Scan for the cell matching the given text and deliver its (x, y) coordinate at center. 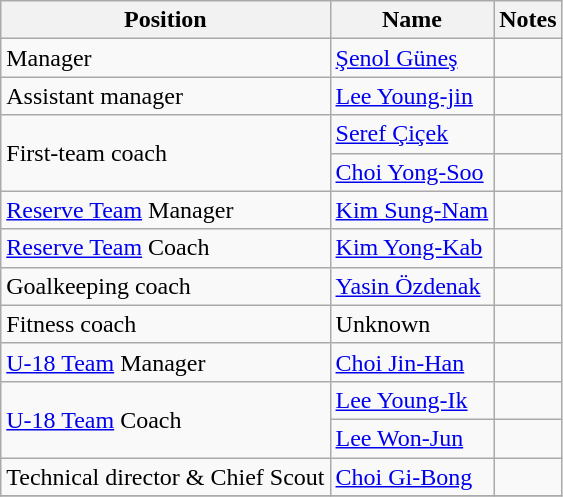
Manager (166, 58)
Notes (528, 20)
Unknown (412, 324)
Reserve Team Coach (166, 248)
U-18 Team Manager (166, 362)
Reserve Team Manager (166, 210)
Technical director & Chief Scout (166, 477)
Position (166, 20)
Yasin Özdenak (412, 286)
Choi Jin-Han (412, 362)
Kim Sung-Nam (412, 210)
Lee Young-jin (412, 96)
Seref Çiçek (412, 134)
Assistant manager (166, 96)
First-team coach (166, 153)
Lee Won-Jun (412, 438)
Name (412, 20)
Fitness coach (166, 324)
Choi Yong-Soo (412, 172)
Lee Young-Ik (412, 400)
Goalkeeping coach (166, 286)
Choi Gi-Bong (412, 477)
Şenol Güneş (412, 58)
U-18 Team Coach (166, 419)
Kim Yong-Kab (412, 248)
